Capture the cell that displays the provided text and extract its (x, y) central coordinate. 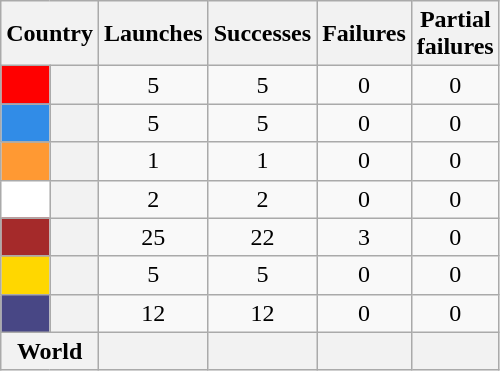
Country (50, 34)
3 (364, 237)
Launches (153, 34)
Partial failures (455, 34)
Failures (364, 34)
Successes (262, 34)
25 (153, 237)
22 (262, 237)
World (50, 351)
